Extract the (x, y) coordinate from the center of the cell holding the provided text.  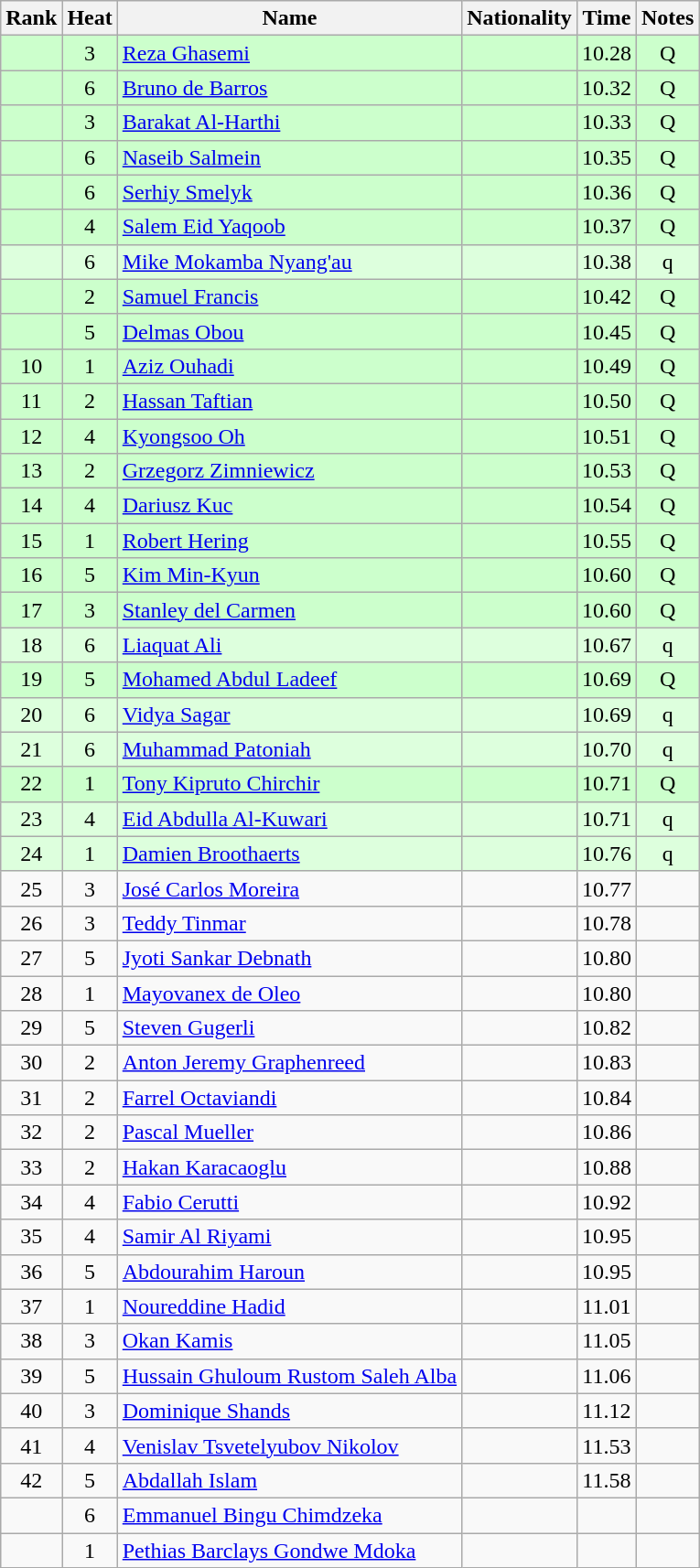
23 (31, 819)
10.70 (606, 749)
11.06 (606, 1376)
10.50 (606, 401)
10.55 (606, 541)
Hussain Ghuloum Rustom Saleh Alba (289, 1376)
Dominique Shands (289, 1411)
34 (31, 1202)
10.53 (606, 471)
Pethias Barclays Gondwe Mdoka (289, 1551)
32 (31, 1133)
Samuel Francis (289, 296)
Rank (31, 18)
42 (31, 1480)
12 (31, 436)
13 (31, 471)
Jyoti Sankar Debnath (289, 958)
Mohamed Abdul Ladeef (289, 680)
41 (31, 1445)
Kim Min-Kyun (289, 575)
Robert Hering (289, 541)
Dariusz Kuc (289, 506)
Name (289, 18)
Liaquat Ali (289, 645)
10.38 (606, 262)
11.05 (606, 1341)
10.33 (606, 123)
30 (31, 1063)
Pascal Mueller (289, 1133)
11.53 (606, 1445)
Hassan Taftian (289, 401)
16 (31, 575)
10.42 (606, 296)
10.37 (606, 227)
11.12 (606, 1411)
Aziz Ouhadi (289, 366)
10.32 (606, 88)
24 (31, 854)
10.36 (606, 192)
33 (31, 1167)
10.84 (606, 1098)
10.49 (606, 366)
10 (31, 366)
10.83 (606, 1063)
18 (31, 645)
Vidya Sagar (289, 714)
10.92 (606, 1202)
Okan Kamis (289, 1341)
Emmanuel Bingu Chimdzeka (289, 1515)
Samir Al Riyami (289, 1237)
Delmas Obou (289, 331)
25 (31, 888)
Damien Broothaerts (289, 854)
Barakat Al-Harthi (289, 123)
Mayovanex de Oleo (289, 993)
Mike Mokamba Nyang'au (289, 262)
Heat (90, 18)
Salem Eid Yaqoob (289, 227)
37 (31, 1306)
27 (31, 958)
Anton Jeremy Graphenreed (289, 1063)
Bruno de Barros (289, 88)
10.54 (606, 506)
Serhiy Smelyk (289, 192)
39 (31, 1376)
Muhammad Patoniah (289, 749)
José Carlos Moreira (289, 888)
15 (31, 541)
31 (31, 1098)
40 (31, 1411)
10.67 (606, 645)
22 (31, 784)
29 (31, 1028)
11 (31, 401)
38 (31, 1341)
17 (31, 610)
Nationality (520, 18)
Tony Kipruto Chirchir (289, 784)
10.28 (606, 53)
Naseib Salmein (289, 157)
Notes (667, 18)
Eid Abdulla Al-Kuwari (289, 819)
10.86 (606, 1133)
Time (606, 18)
10.51 (606, 436)
Steven Gugerli (289, 1028)
Hakan Karacaoglu (289, 1167)
Stanley del Carmen (289, 610)
Reza Ghasemi (289, 53)
28 (31, 993)
11.58 (606, 1480)
Kyongsoo Oh (289, 436)
10.78 (606, 923)
26 (31, 923)
10.77 (606, 888)
20 (31, 714)
Noureddine Hadid (289, 1306)
Farrel Octaviandi (289, 1098)
10.35 (606, 157)
21 (31, 749)
14 (31, 506)
11.01 (606, 1306)
Fabio Cerutti (289, 1202)
Abdallah Islam (289, 1480)
10.88 (606, 1167)
36 (31, 1272)
Teddy Tinmar (289, 923)
Grzegorz Zimniewicz (289, 471)
10.45 (606, 331)
19 (31, 680)
35 (31, 1237)
Venislav Tsvetelyubov Nikolov (289, 1445)
10.76 (606, 854)
Abdourahim Haroun (289, 1272)
10.82 (606, 1028)
